For the text-containing cell, return its midpoint in (x, y) coordinate format. 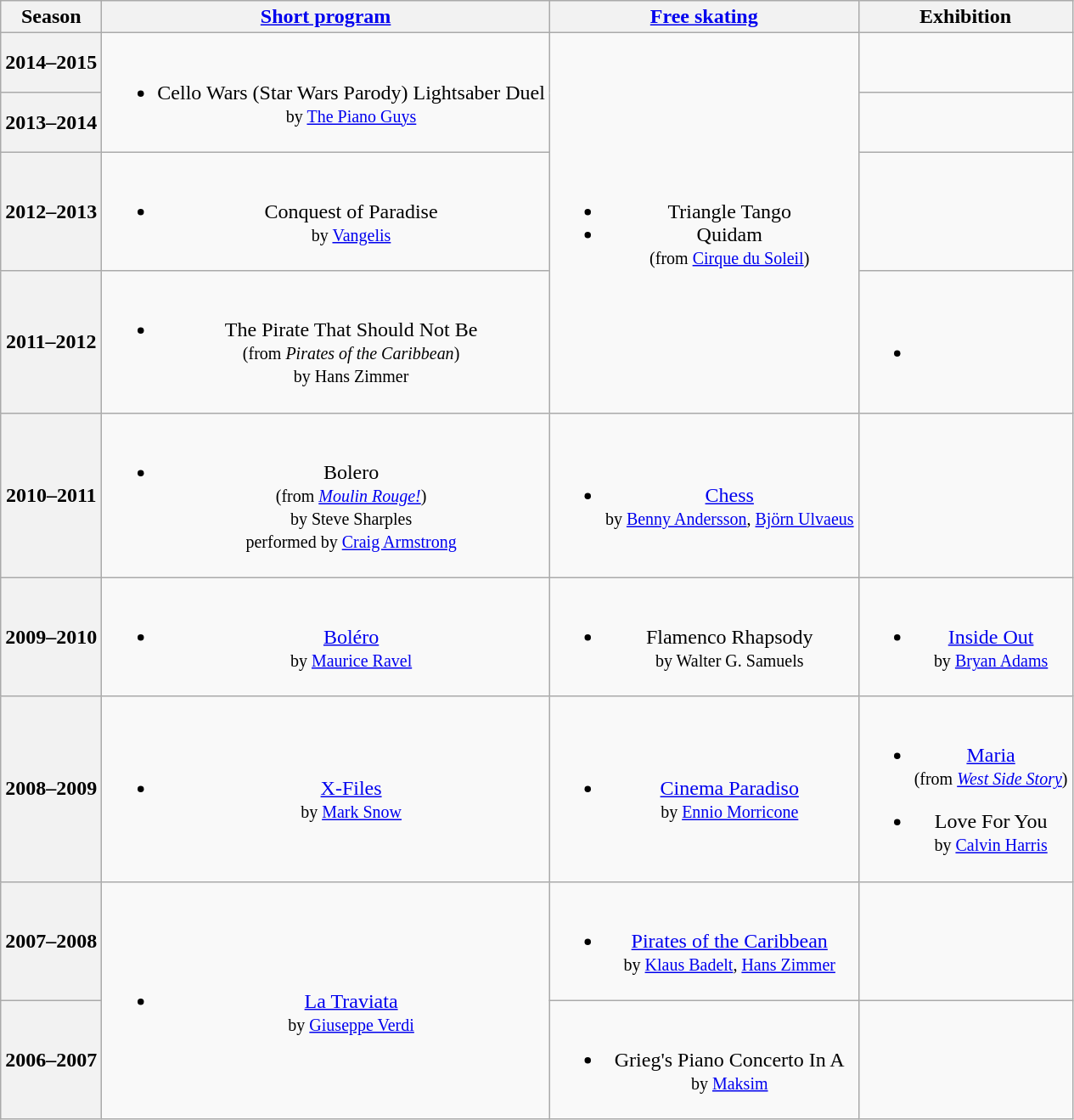
Pirates of the Caribbean by Klaus Badelt, Hans Zimmer (704, 941)
2008–2009 (51, 789)
2006–2007 (51, 1060)
2007–2008 (51, 941)
Short program (326, 17)
2009–2010 (51, 637)
2012–2013 (51, 211)
Triangle TangoQuidam (from Cirque du Soleil) (704, 222)
Free skating (704, 17)
2013–2014 (51, 122)
Season (51, 17)
Flamenco Rhapsody by Walter G. Samuels (704, 637)
Maria (from West Side Story) Love For You by Calvin Harris (965, 789)
Bolero (from Moulin Rouge!) by Steve Sharples performed by Craig Armstrong (326, 495)
Grieg's Piano Concerto In A by Maksim (704, 1060)
X-Files by Mark Snow (326, 789)
The Pirate That Should Not Be (from Pirates of the Caribbean) by Hans Zimmer (326, 341)
Conquest of Paradise by Vangelis (326, 211)
Chess by Benny Andersson, Björn Ulvaeus (704, 495)
Cello Wars (Star Wars Parody) Lightsaber Duel by The Piano Guys (326, 93)
2014–2015 (51, 63)
Cinema Paradiso by Ennio Morricone (704, 789)
Inside Out by Bryan Adams (965, 637)
2011–2012 (51, 341)
La Traviata by Giuseppe Verdi (326, 1000)
2010–2011 (51, 495)
Boléro by Maurice Ravel (326, 637)
Exhibition (965, 17)
